For the text-containing cell, return its midpoint in [X, Y] coordinate format. 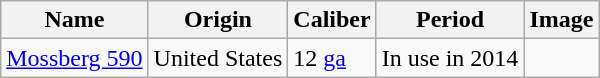
United States [218, 58]
12 ga [332, 58]
In use in 2014 [450, 58]
Period [450, 20]
Caliber [332, 20]
Mossberg 590 [74, 58]
Name [74, 20]
Origin [218, 20]
Image [562, 20]
